Locate the cell with the specified text and output its [x, y] center coordinate. 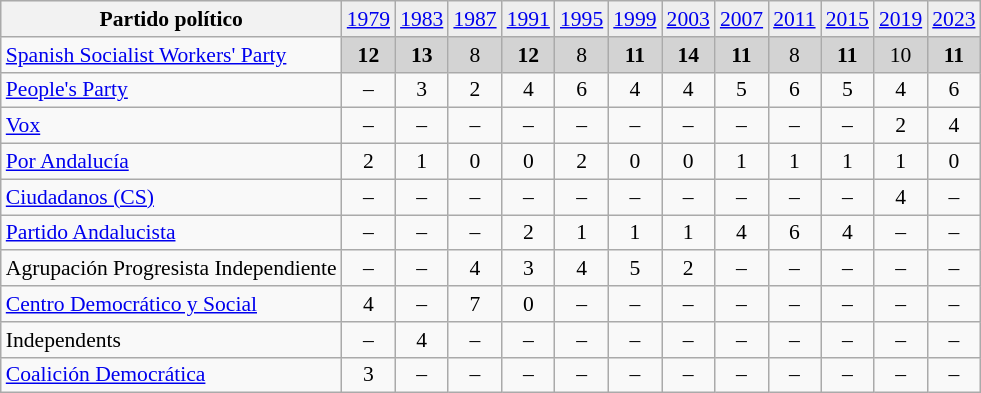
Spanish Socialist Workers' Party [172, 55]
10 [900, 55]
Agrupación Progresista Independiente [172, 269]
14 [688, 55]
13 [422, 55]
2007 [742, 19]
Independents [172, 340]
2019 [900, 19]
1991 [528, 19]
1979 [368, 19]
People's Party [172, 90]
Partido Andalucista [172, 233]
1983 [422, 19]
Vox [172, 126]
Ciudadanos (CS) [172, 197]
2003 [688, 19]
2011 [794, 19]
Centro Democrático y Social [172, 304]
2015 [848, 19]
1987 [474, 19]
1999 [634, 19]
Coalición Democrática [172, 375]
7 [474, 304]
1995 [582, 19]
2023 [954, 19]
Partido político [172, 19]
Por Andalucía [172, 162]
